Pinpoint the cell where the given text exists, returning its (x, y) midpoint coordinate. 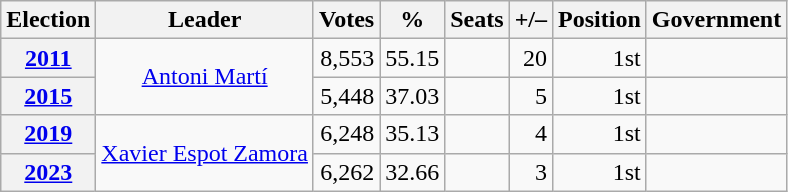
% (412, 20)
Votes (346, 20)
+/– (530, 20)
6,262 (346, 172)
32.66 (412, 172)
37.03 (412, 96)
Position (600, 20)
2023 (48, 172)
4 (530, 134)
Election (48, 20)
Government (716, 20)
Antoni Martí (205, 77)
8,553 (346, 58)
3 (530, 172)
5 (530, 96)
35.13 (412, 134)
Leader (205, 20)
2015 (48, 96)
Seats (477, 20)
20 (530, 58)
5,448 (346, 96)
2011 (48, 58)
2019 (48, 134)
55.15 (412, 58)
6,248 (346, 134)
Xavier Espot Zamora (205, 153)
